Scan for the cell matching the given text and deliver its (x, y) coordinate at center. 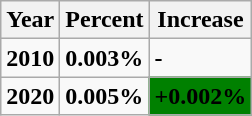
Year (30, 20)
+0.002% (200, 96)
Percent (104, 20)
2020 (30, 96)
0.005% (104, 96)
Increase (200, 20)
0.003% (104, 58)
- (200, 58)
2010 (30, 58)
